Return [x, y] of the center of cell containing provided text 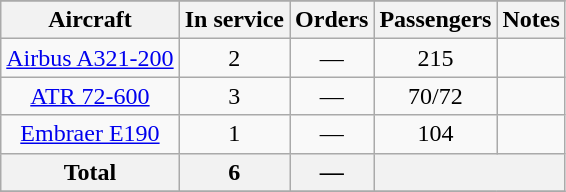
Total [90, 172]
ATR 72-600 [90, 96]
2 [234, 58]
104 [436, 134]
1 [234, 134]
Embraer E190 [90, 134]
In service [234, 20]
Aircraft [90, 20]
6 [234, 172]
70/72 [436, 96]
3 [234, 96]
215 [436, 58]
Orders [332, 20]
Passengers [436, 20]
Airbus A321-200 [90, 58]
Notes [531, 20]
